Return the [X, Y] coordinate for the center point of the cell that contains the specified text.  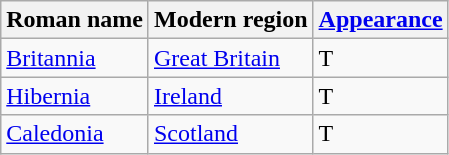
Roman name [75, 20]
Modern region [230, 20]
Hibernia [75, 96]
Britannia [75, 58]
Appearance [380, 20]
Scotland [230, 134]
Ireland [230, 96]
Great Britain [230, 58]
Caledonia [75, 134]
